From the cell containing the given text, extract its center point as [X, Y] coordinate. 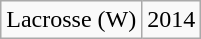
2014 [172, 20]
Lacrosse (W) [72, 20]
